Identify which cell holds the provided text, then report its (X, Y) central coordinate. 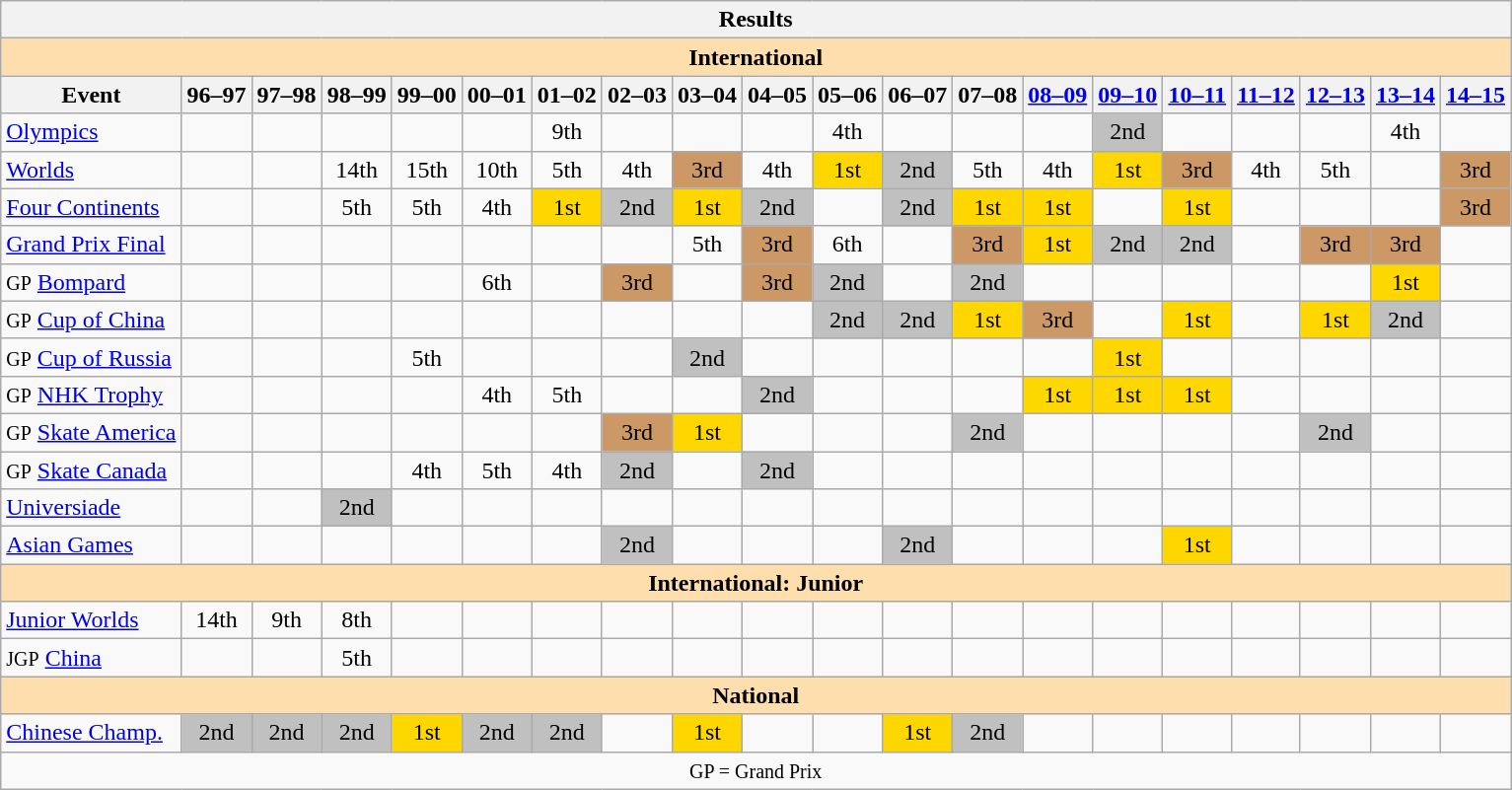
98–99 (357, 95)
96–97 (217, 95)
11–12 (1266, 95)
14–15 (1476, 95)
05–06 (848, 95)
06–07 (917, 95)
Grand Prix Final (91, 245)
Asian Games (91, 545)
01–02 (566, 95)
8th (357, 620)
10–11 (1197, 95)
GP Skate America (91, 432)
97–98 (286, 95)
GP = Grand Prix (756, 770)
02–03 (637, 95)
Universiade (91, 508)
GP Bompard (91, 282)
Worlds (91, 170)
15th (426, 170)
10th (497, 170)
00–01 (497, 95)
Event (91, 95)
GP Cup of China (91, 320)
GP Cup of Russia (91, 357)
03–04 (706, 95)
GP NHK Trophy (91, 395)
04–05 (777, 95)
99–00 (426, 95)
JGP China (91, 658)
National (756, 695)
09–10 (1128, 95)
Olympics (91, 132)
08–09 (1057, 95)
Results (756, 20)
GP Skate Canada (91, 470)
Junior Worlds (91, 620)
12–13 (1335, 95)
International (756, 57)
Four Continents (91, 207)
Chinese Champ. (91, 733)
International: Junior (756, 583)
13–14 (1404, 95)
07–08 (988, 95)
